Locate the cell with the specified text and output its [X, Y] center coordinate. 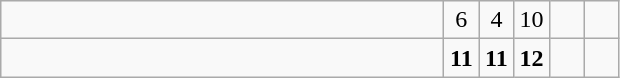
4 [496, 20]
6 [462, 20]
10 [532, 20]
12 [532, 58]
